Detect which cell encompasses the target text, then output its (x, y) center coordinate. 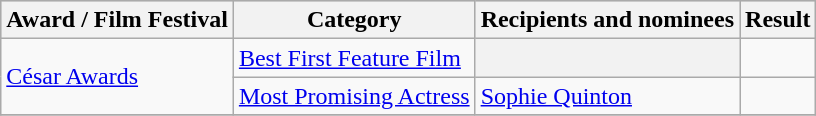
Award / Film Festival (118, 20)
César Awards (118, 77)
Best First Feature Film (354, 58)
Sophie Quinton (607, 96)
Result (778, 20)
Recipients and nominees (607, 20)
Category (354, 20)
Most Promising Actress (354, 96)
